For the text-containing cell, return its midpoint in [X, Y] coordinate format. 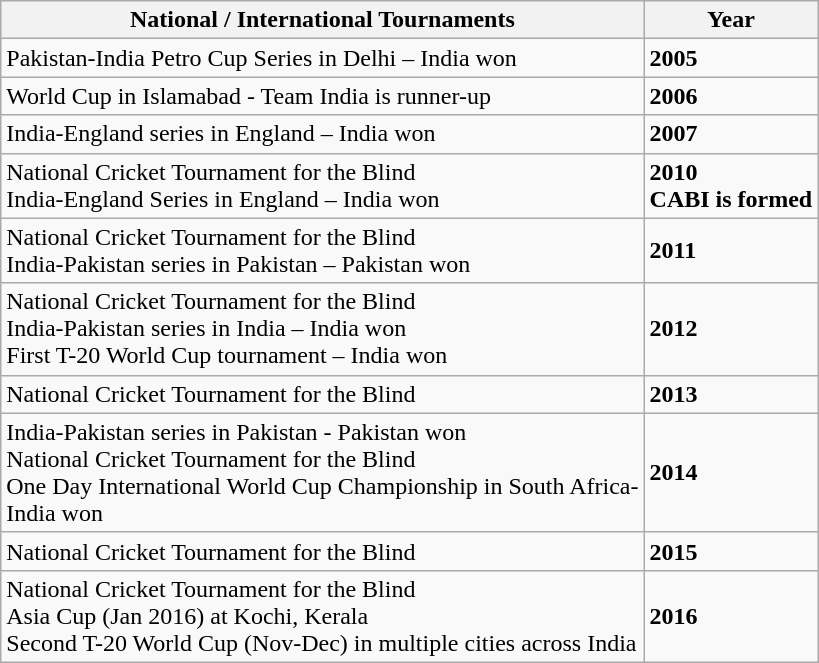
2005 [731, 58]
2016 [731, 616]
Pakistan-India Petro Cup Series in Delhi – India won [322, 58]
2007 [731, 134]
National Cricket Tournament for the BlindIndia-Pakistan series in India – India wonFirst T-20 World Cup tournament – India won [322, 329]
2012 [731, 329]
National / International Tournaments [322, 20]
2011 [731, 250]
World Cup in Islamabad - Team India is runner-up [322, 96]
2013 [731, 394]
India-England series in England – India won [322, 134]
2014 [731, 472]
National Cricket Tournament for the BlindIndia-England Series in England – India won [322, 186]
2015 [731, 551]
2010CABI is formed [731, 186]
2006 [731, 96]
National Cricket Tournament for the BlindAsia Cup (Jan 2016) at Kochi, KeralaSecond T-20 World Cup (Nov-Dec) in multiple cities across India [322, 616]
Year [731, 20]
National Cricket Tournament for the BlindIndia-Pakistan series in Pakistan – Pakistan won [322, 250]
